Detect which cell encompasses the target text, then output its (x, y) center coordinate. 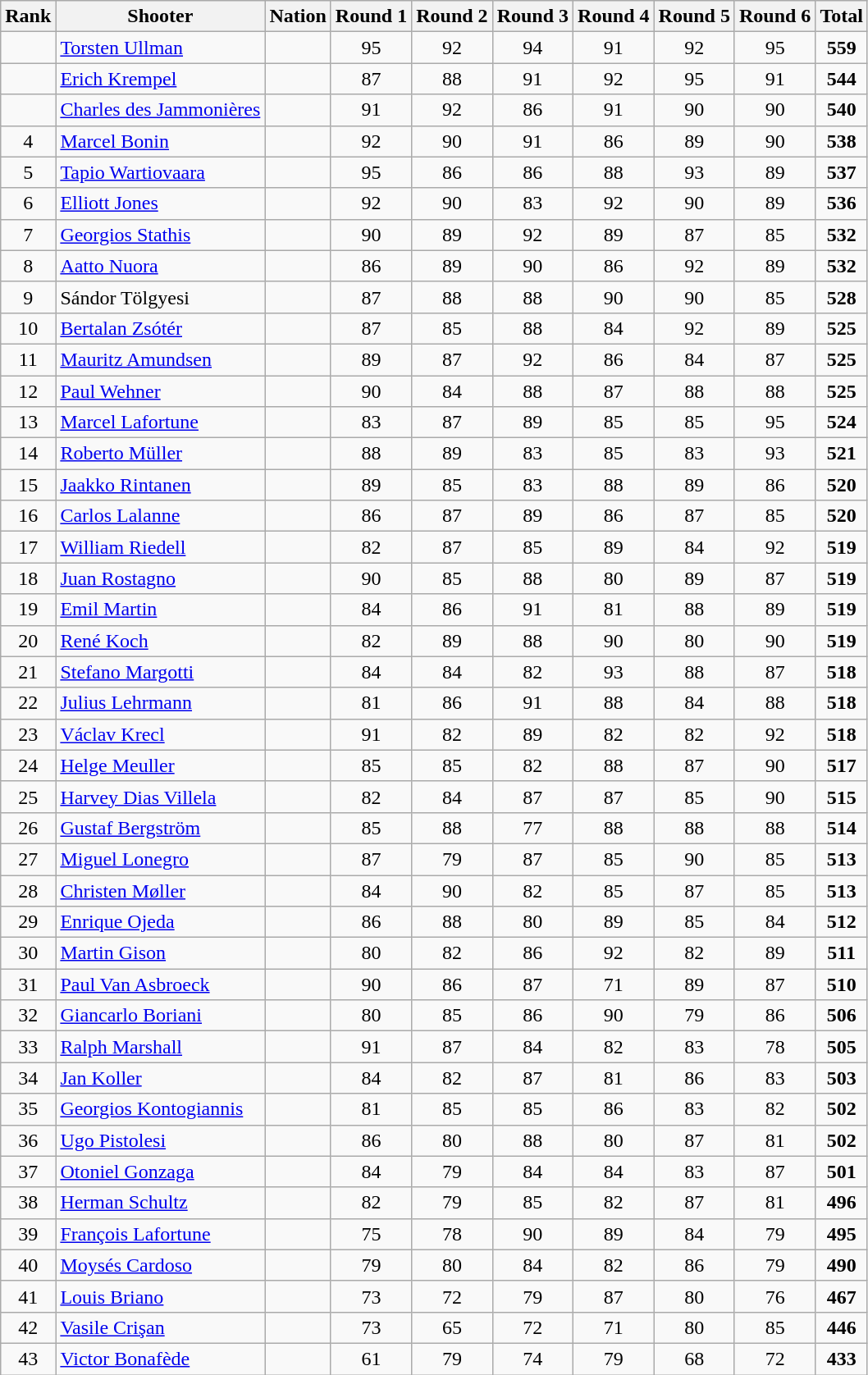
Carlos Lalanne (161, 516)
8 (28, 266)
18 (28, 578)
490 (842, 1265)
15 (28, 485)
Juan Rostagno (161, 578)
Round 4 (614, 16)
514 (842, 828)
37 (28, 1172)
William Riedell (161, 547)
38 (28, 1203)
10 (28, 328)
Gustaf Bergström (161, 828)
17 (28, 547)
Ugo Pistolesi (161, 1140)
20 (28, 641)
536 (842, 203)
28 (28, 890)
21 (28, 672)
65 (452, 1327)
Round 1 (371, 16)
Aatto Nuora (161, 266)
Charles des Jammonières (161, 110)
31 (28, 984)
12 (28, 391)
14 (28, 454)
Paul Van Asbroeck (161, 984)
61 (371, 1359)
Georgios Stathis (161, 235)
76 (774, 1296)
41 (28, 1296)
68 (694, 1359)
Shooter (161, 16)
528 (842, 297)
19 (28, 610)
515 (842, 797)
Louis Briano (161, 1296)
503 (842, 1078)
6 (28, 203)
Marcel Lafortune (161, 423)
27 (28, 859)
544 (842, 79)
Erich Krempel (161, 79)
35 (28, 1109)
Mauritz Amundsen (161, 359)
506 (842, 1016)
Helge Meuller (161, 765)
43 (28, 1359)
496 (842, 1203)
24 (28, 765)
505 (842, 1047)
Julius Lehrmann (161, 703)
537 (842, 172)
Jan Koller (161, 1078)
521 (842, 454)
36 (28, 1140)
Enrique Ojeda (161, 922)
25 (28, 797)
512 (842, 922)
Tapio Wartiovaara (161, 172)
Stefano Margotti (161, 672)
33 (28, 1047)
Roberto Müller (161, 454)
Giancarlo Boriani (161, 1016)
Nation (298, 16)
Jaakko Rintanen (161, 485)
30 (28, 953)
5 (28, 172)
94 (532, 48)
467 (842, 1296)
Round 3 (532, 16)
Round 6 (774, 16)
Total (842, 16)
446 (842, 1327)
Miguel Lonegro (161, 859)
Bertalan Zsótér (161, 328)
Emil Martin (161, 610)
511 (842, 953)
Ralph Marshall (161, 1047)
Rank (28, 16)
74 (532, 1359)
Harvey Dias Villela (161, 797)
26 (28, 828)
40 (28, 1265)
23 (28, 734)
77 (532, 828)
François Lafortune (161, 1234)
Moysés Cardoso (161, 1265)
Elliott Jones (161, 203)
495 (842, 1234)
Christen Møller (161, 890)
Václav Krecl (161, 734)
Vasile Crişan (161, 1327)
Sándor Tölgyesi (161, 297)
Torsten Ullman (161, 48)
29 (28, 922)
Marcel Bonin (161, 141)
22 (28, 703)
501 (842, 1172)
517 (842, 765)
Otoniel Gonzaga (161, 1172)
75 (371, 1234)
524 (842, 423)
Martin Gison (161, 953)
Victor Bonafède (161, 1359)
559 (842, 48)
Herman Schultz (161, 1203)
42 (28, 1327)
René Koch (161, 641)
538 (842, 141)
Round 5 (694, 16)
9 (28, 297)
11 (28, 359)
Georgios Kontogiannis (161, 1109)
32 (28, 1016)
34 (28, 1078)
Round 2 (452, 16)
7 (28, 235)
510 (842, 984)
540 (842, 110)
16 (28, 516)
39 (28, 1234)
433 (842, 1359)
Paul Wehner (161, 391)
4 (28, 141)
13 (28, 423)
